Search for the cell housing the specified text and yield its [X, Y] center coordinate. 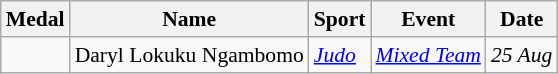
Medal [36, 19]
Date [522, 19]
25 Aug [522, 55]
Mixed Team [428, 55]
Name [190, 19]
Event [428, 19]
Sport [340, 19]
Daryl Lokuku Ngambomo [190, 55]
Judo [340, 55]
